For the text-containing cell, return its midpoint in [x, y] coordinate format. 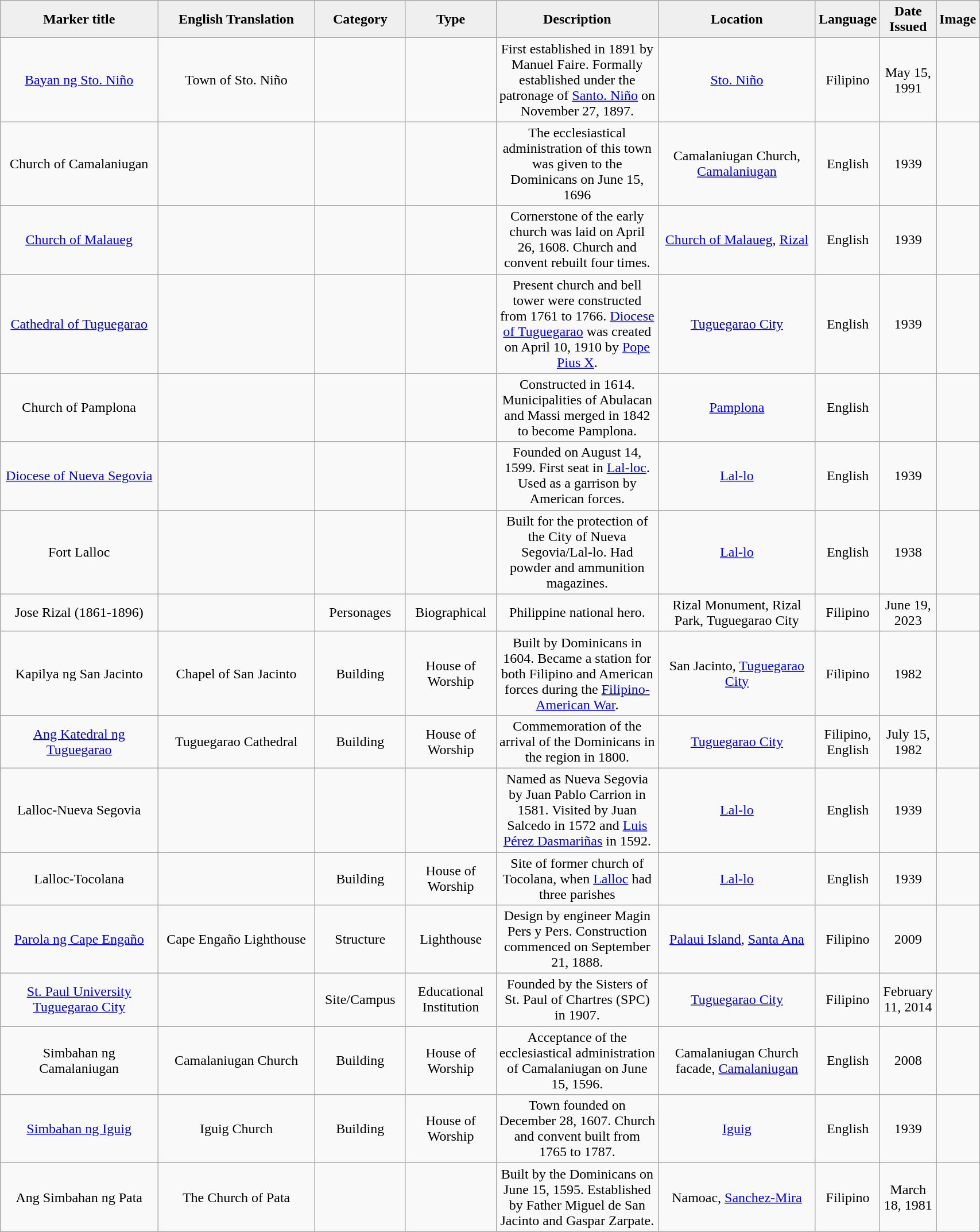
Kapilya ng San Jacinto [79, 673]
Lalloc-Nueva Segovia [79, 810]
May 15, 1991 [908, 80]
Image [958, 20]
Camalaniugan Church [237, 1060]
Marker title [79, 20]
Iguig Church [237, 1129]
Personages [361, 612]
Simbahan ng Camalaniugan [79, 1060]
The Church of Pata [237, 1197]
Bayan ng Sto. Niño [79, 80]
English Translation [237, 20]
1938 [908, 552]
Site/Campus [361, 1000]
Founded by the Sisters of St. Paul of Chartres (SPC) in 1907. [577, 1000]
Cathedral of Tuguegarao [79, 324]
Simbahan ng Iguig [79, 1129]
Educational Institution [451, 1000]
Founded on August 14, 1599. First seat in Lal-loc. Used as a garrison by American forces. [577, 476]
Filipino, English [847, 741]
Pamplona [737, 408]
Ang Katedral ng Tuguegarao [79, 741]
The ecclesiastical administration of this town was given to the Dominicans on June 15, 1696 [577, 164]
Church of Camalaniugan [79, 164]
Lalloc-Tocolana [79, 879]
Town of Sto. Niño [237, 80]
Description [577, 20]
Acceptance of the ecclesiastical administration of Camalaniugan on June 15, 1596. [577, 1060]
St. Paul University Tuguegarao City [79, 1000]
Church of Malaueg [79, 240]
Built by the Dominicans on June 15, 1595. Established by Father Miguel de San Jacinto and Gaspar Zarpate. [577, 1197]
Rizal Monument, Rizal Park, Tuguegarao City [737, 612]
Structure [361, 940]
Site of former church of Tocolana, when Lalloc had three parishes [577, 879]
Date Issued [908, 20]
Chapel of San Jacinto [237, 673]
2008 [908, 1060]
Ang Simbahan ng Pata [79, 1197]
Cape Engaño Lighthouse [237, 940]
Category [361, 20]
Town founded on December 28, 1607. Church and convent built from 1765 to 1787. [577, 1129]
Lighthouse [451, 940]
Diocese of Nueva Segovia [79, 476]
Present church and bell tower were constructed from 1761 to 1766. Diocese of Tuguegarao was created on April 10, 1910 by Pope Pius X. [577, 324]
Named as Nueva Segovia by Juan Pablo Carrion in 1581. Visited by Juan Salcedo in 1572 and Luis Pérez Dasmariñas in 1592. [577, 810]
Camalaniugan Church facade, Camalaniugan [737, 1060]
San Jacinto, Tuguegarao City [737, 673]
Parola ng Cape Engaño [79, 940]
Built for the protection of the City of Nueva Segovia/Lal-lo. Had powder and ammunition magazines. [577, 552]
2009 [908, 940]
Built by Dominicans in 1604. Became a station for both Filipino and American forces during the Filipino-American War. [577, 673]
First established in 1891 by Manuel Faire. Formally established under the patronage of Santo. Niño on November 27, 1897. [577, 80]
Commemoration of the arrival of the Dominicans in the region in 1800. [577, 741]
Philippine national hero. [577, 612]
Palaui Island, Santa Ana [737, 940]
Camalaniugan Church, Camalaniugan [737, 164]
March 18, 1981 [908, 1197]
Fort Lalloc [79, 552]
1982 [908, 673]
Biographical [451, 612]
Constructed in 1614. Municipalities of Abulacan and Massi merged in 1842 to become Pamplona. [577, 408]
Iguig [737, 1129]
June 19, 2023 [908, 612]
Language [847, 20]
Jose Rizal (1861-1896) [79, 612]
July 15, 1982 [908, 741]
Location [737, 20]
Namoac, Sanchez-Mira [737, 1197]
February 11, 2014 [908, 1000]
Sto. Niño [737, 80]
Design by engineer Magin Pers y Pers. Construction commenced on September 21, 1888. [577, 940]
Tuguegarao Cathedral [237, 741]
Church of Pamplona [79, 408]
Cornerstone of the early church was laid on April 26, 1608. Church and convent rebuilt four times. [577, 240]
Church of Malaueg, Rizal [737, 240]
Type [451, 20]
